Capture the cell that displays the provided text and extract its (X, Y) central coordinate. 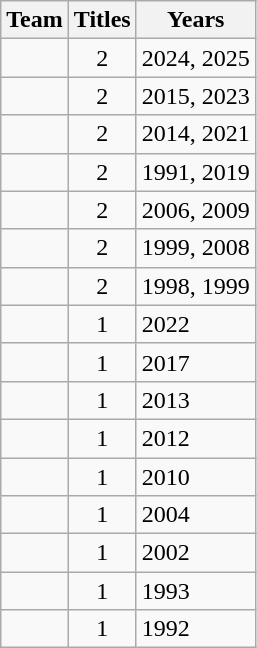
1999, 2008 (196, 248)
2014, 2021 (196, 134)
1993 (196, 591)
2013 (196, 400)
Team (35, 20)
2022 (196, 324)
1992 (196, 629)
Years (196, 20)
Titles (102, 20)
1991, 2019 (196, 172)
2024, 2025 (196, 58)
2006, 2009 (196, 210)
1998, 1999 (196, 286)
2012 (196, 438)
2010 (196, 477)
2017 (196, 362)
2002 (196, 553)
2004 (196, 515)
2015, 2023 (196, 96)
